Identify which cell holds the provided text, then report its (x, y) central coordinate. 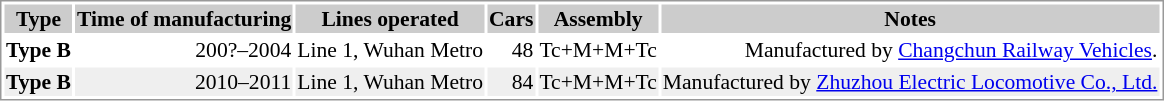
2010–2011 (184, 82)
Time of manufacturing (184, 18)
Type (38, 18)
Manufactured by Changchun Railway Vehicles. (910, 50)
Notes (910, 18)
Manufactured by Zhuzhou Electric Locomotive Co., Ltd. (910, 82)
48 (512, 50)
Cars (512, 18)
Lines operated (390, 18)
Assembly (598, 18)
200?–2004 (184, 50)
84 (512, 82)
